Return (x, y) of the center of cell containing provided text 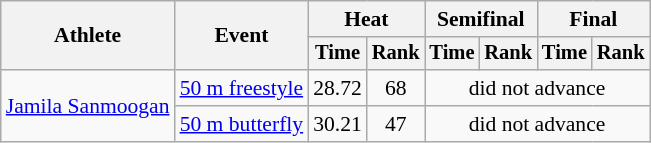
50 m butterfly (242, 124)
Heat (366, 19)
Jamila Sanmoogan (88, 106)
Event (242, 36)
Athlete (88, 36)
Final (593, 19)
30.21 (338, 124)
Semifinal (480, 19)
50 m freestyle (242, 88)
28.72 (338, 88)
47 (396, 124)
68 (396, 88)
